Provide the [x, y] coordinate of the cell's center where the given text is located.  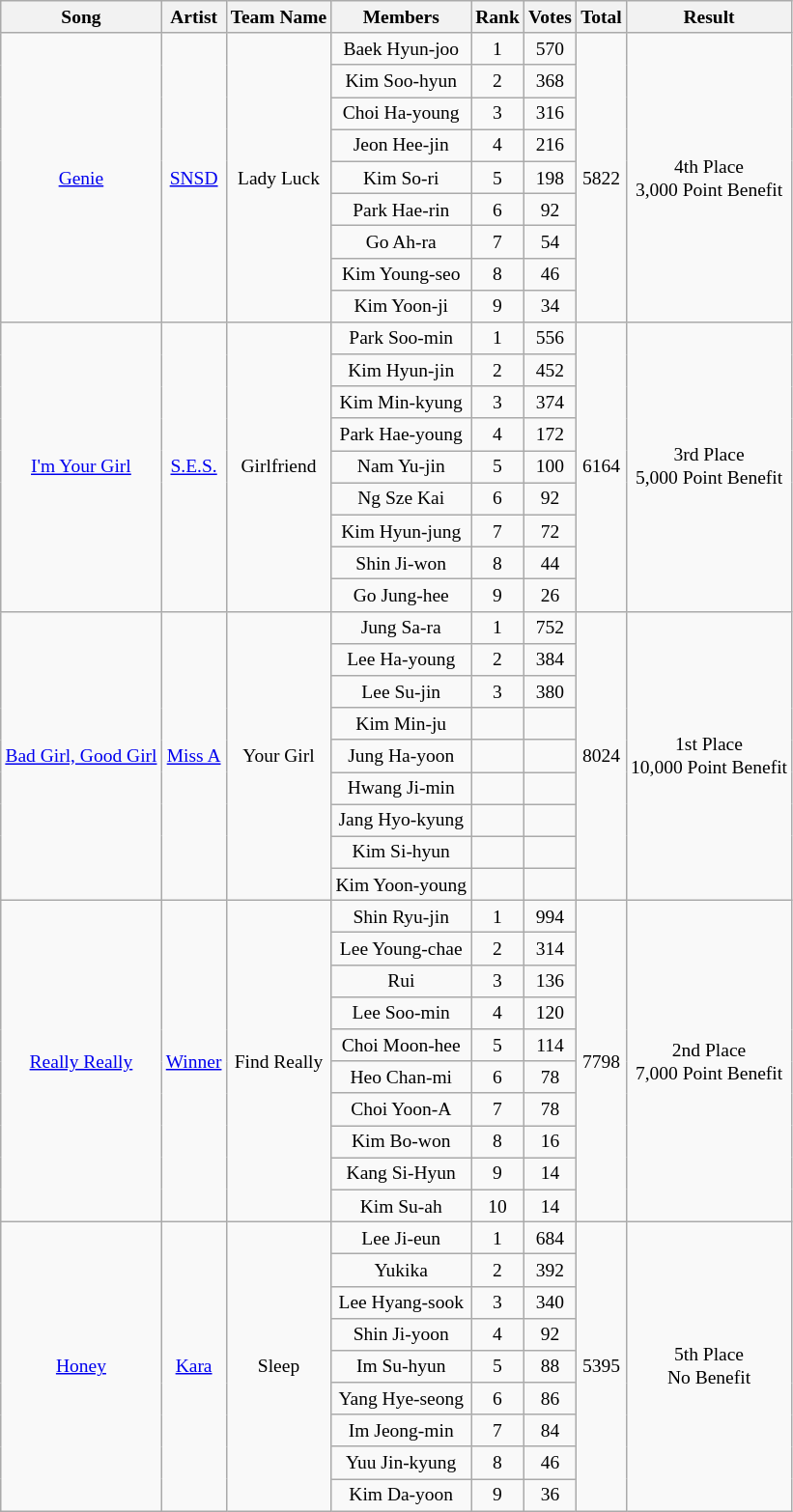
Votes [550, 17]
314 [550, 948]
34 [550, 305]
Sleep [278, 1366]
316 [550, 114]
556 [550, 338]
Kim Hyun-jin [402, 371]
136 [550, 981]
340 [550, 1302]
172 [550, 434]
Lee Soo-min [402, 1012]
5th Place No Benefit [709, 1366]
Jeon Hee-jin [402, 145]
384 [550, 658]
Genie [81, 178]
Heo Chan-mi [402, 1078]
Im Jeong-min [402, 1431]
752 [550, 628]
Shin Ji-yoon [402, 1334]
Ng Sze Kai [402, 498]
Lee Ha-young [402, 658]
Lady Luck [278, 178]
1st Place 10,000 Point Benefit [709, 756]
Winner [193, 1062]
6164 [601, 467]
Kim Su-ah [402, 1205]
684 [550, 1238]
120 [550, 1012]
Artist [193, 17]
Kim Bo-won [402, 1141]
100 [550, 467]
10 [498, 1205]
Result [709, 17]
16 [550, 1141]
Bad Girl, Good Girl [81, 756]
3rd Place 5,000 Point Benefit [709, 467]
44 [550, 564]
374 [550, 402]
S.E.S. [193, 467]
Hwang Ji-min [402, 788]
Park Soo-min [402, 338]
Lee Su-jin [402, 691]
Go Jung-hee [402, 595]
452 [550, 371]
Kang Si-Hyun [402, 1174]
216 [550, 145]
Kim Min-ju [402, 724]
114 [550, 1045]
Rank [498, 17]
Kim Si-hyun [402, 852]
Yukika [402, 1271]
Team Name [278, 17]
Yuu Jin-kyung [402, 1462]
Go Ah-ra [402, 241]
368 [550, 81]
Jung Ha-yoon [402, 755]
86 [550, 1398]
Total [601, 17]
Yang Hye-seong [402, 1398]
Kim So-ri [402, 178]
72 [550, 531]
994 [550, 917]
SNSD [193, 178]
I'm Your Girl [81, 467]
380 [550, 691]
Kim Min-kyung [402, 402]
84 [550, 1431]
Kim Yoon-ji [402, 305]
Jung Sa-ra [402, 628]
Choi Ha-young [402, 114]
Find Really [278, 1062]
Honey [81, 1366]
8024 [601, 756]
Choi Moon-hee [402, 1045]
Your Girl [278, 756]
Kara [193, 1366]
7798 [601, 1062]
198 [550, 178]
Baek Hyun-joo [402, 48]
Nam Yu-jin [402, 467]
36 [550, 1495]
Lee Hyang-sook [402, 1302]
Really Really [81, 1062]
Jang Hyo-kyung [402, 821]
Kim Soo-hyun [402, 81]
Kim Da-yoon [402, 1495]
Choi Yoon-A [402, 1108]
Rui [402, 981]
4th Place 3,000 Point Benefit [709, 178]
Park Hae-young [402, 434]
Kim Young-seo [402, 274]
88 [550, 1367]
Park Hae-rin [402, 209]
Miss A [193, 756]
Girlfriend [278, 467]
570 [550, 48]
Lee Young-chae [402, 948]
Members [402, 17]
392 [550, 1271]
26 [550, 595]
Shin Ryu-jin [402, 917]
Kim Hyun-jung [402, 531]
Im Su-hyun [402, 1367]
2nd Place 7,000 Point Benefit [709, 1062]
Shin Ji-won [402, 564]
54 [550, 241]
Song [81, 17]
5822 [601, 178]
Kim Yoon-young [402, 884]
5395 [601, 1366]
Lee Ji-eun [402, 1238]
